Provide the (X, Y) coordinate of the cell's center where the given text is located.  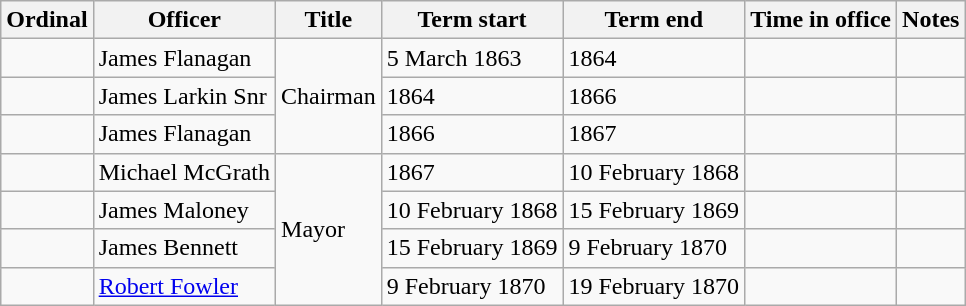
Robert Fowler (184, 286)
Michael McGrath (184, 172)
Chairman (329, 96)
Term end (654, 20)
Notes (931, 20)
5 March 1863 (472, 58)
Ordinal (47, 20)
Title (329, 20)
19 February 1870 (654, 286)
James Larkin Snr (184, 96)
Mayor (329, 229)
James Bennett (184, 248)
Term start (472, 20)
Time in office (821, 20)
James Maloney (184, 210)
Officer (184, 20)
